Identify which cell holds the provided text, then report its (X, Y) central coordinate. 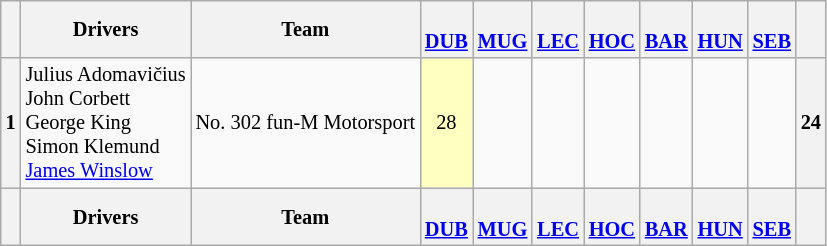
28 (446, 123)
Julius Adomavičius John Corbett George King Simon Klemund James Winslow (106, 123)
No. 302 fun-M Motorsport (306, 123)
24 (811, 123)
1 (11, 123)
